Determine the [X, Y] coordinate at the center of the cell enclosing the given text.  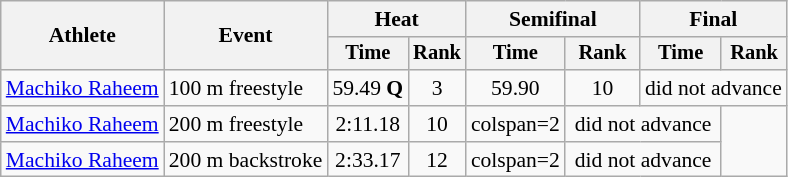
Event [246, 36]
Heat [396, 19]
200 m freestyle [246, 124]
Final [714, 19]
colspan=2 [516, 124]
59.49 Q [368, 88]
3 [437, 88]
2:11.18 [368, 124]
59.90 [516, 88]
Athlete [82, 36]
100 m freestyle [246, 88]
Semifinal [553, 19]
